Extract the [x, y] coordinate from the center of the cell holding the provided text.  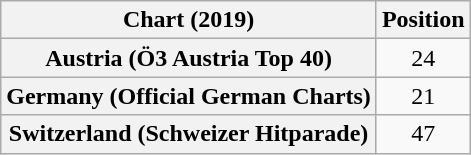
24 [423, 58]
Chart (2019) [189, 20]
Germany (Official German Charts) [189, 96]
Switzerland (Schweizer Hitparade) [189, 134]
Austria (Ö3 Austria Top 40) [189, 58]
47 [423, 134]
Position [423, 20]
21 [423, 96]
